Search for the cell housing the specified text and yield its (X, Y) center coordinate. 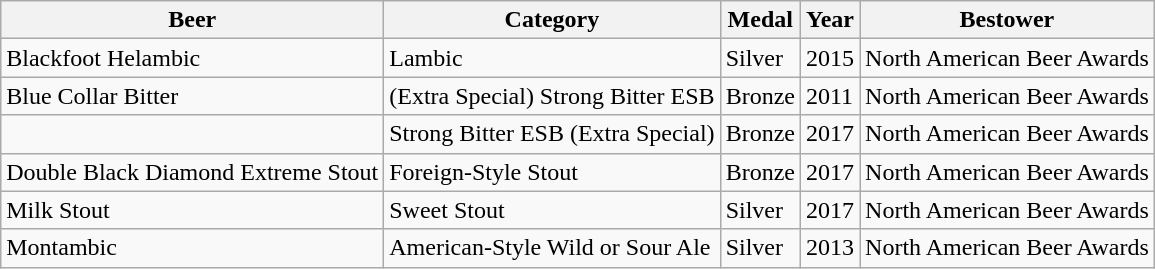
Category (552, 20)
Year (830, 20)
Montambic (192, 248)
2013 (830, 248)
Blackfoot Helambic (192, 58)
American-Style Wild or Sour Ale (552, 248)
(Extra Special) Strong Bitter ESB (552, 96)
Medal (760, 20)
Milk Stout (192, 210)
2015 (830, 58)
Lambic (552, 58)
Double Black Diamond Extreme Stout (192, 172)
Bestower (1008, 20)
Beer (192, 20)
Foreign-Style Stout (552, 172)
2011 (830, 96)
Blue Collar Bitter (192, 96)
Strong Bitter ESB (Extra Special) (552, 134)
Sweet Stout (552, 210)
